Find where the given text appears and provide that cell's center as (X, Y) coordinate. 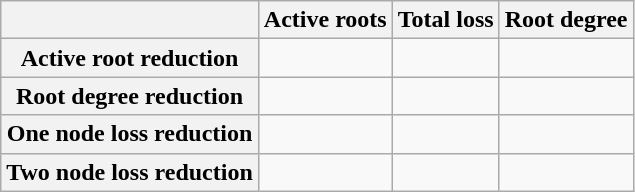
Active root reduction (130, 58)
One node loss reduction (130, 134)
Two node loss reduction (130, 172)
Root degree (566, 20)
Active roots (325, 20)
Total loss (446, 20)
Root degree reduction (130, 96)
